Scan for the cell matching the given text and deliver its [x, y] coordinate at center. 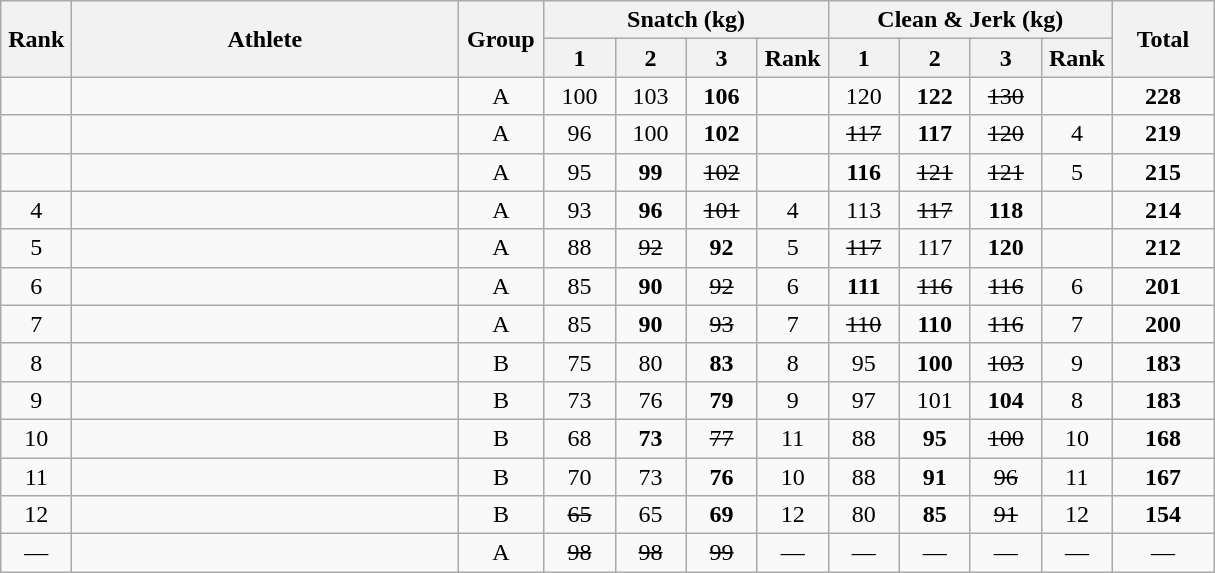
Total [1162, 39]
104 [1006, 400]
111 [864, 286]
212 [1162, 248]
113 [864, 210]
Athlete [265, 39]
83 [722, 362]
97 [864, 400]
219 [1162, 134]
70 [580, 477]
Clean & Jerk (kg) [970, 20]
130 [1006, 96]
228 [1162, 96]
154 [1162, 515]
Group [501, 39]
79 [722, 400]
77 [722, 438]
75 [580, 362]
214 [1162, 210]
69 [722, 515]
122 [934, 96]
168 [1162, 438]
200 [1162, 324]
68 [580, 438]
201 [1162, 286]
215 [1162, 172]
Snatch (kg) [686, 20]
118 [1006, 210]
106 [722, 96]
167 [1162, 477]
